Search for the cell housing the specified text and yield its (X, Y) center coordinate. 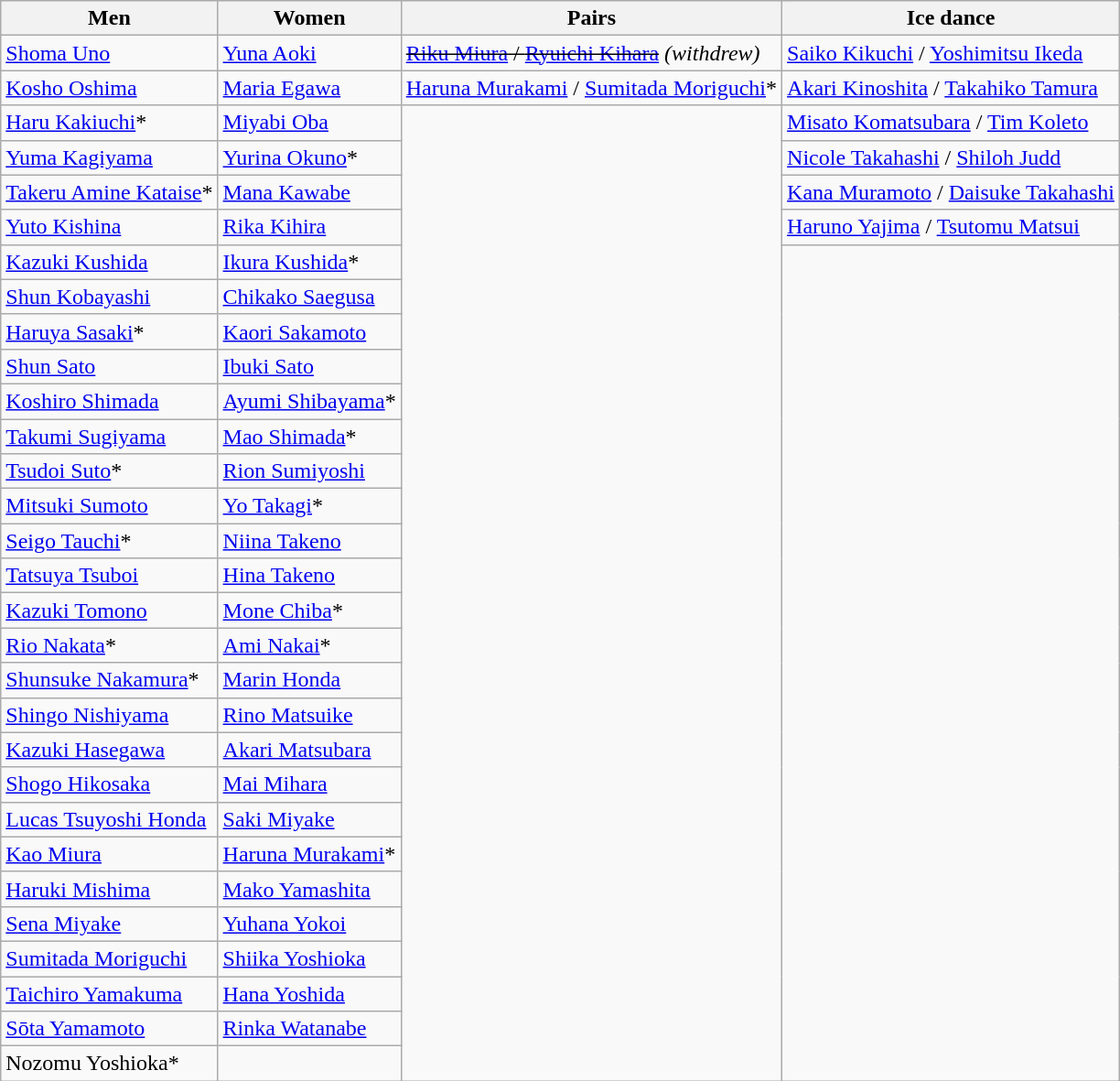
Rinka Watanabe (309, 1029)
Yuna Aoki (309, 53)
Ice dance (952, 18)
Shunsuke Nakamura* (110, 680)
Yuma Kagiyama (110, 157)
Mai Mihara (309, 784)
Lucas Tsuyoshi Honda (110, 819)
Haruna Murakami* (309, 854)
Ibuki Sato (309, 366)
Kao Miura (110, 854)
Rio Nakata* (110, 645)
Nozomu Yoshioka* (110, 1064)
Takeru Amine Kataise* (110, 192)
Mako Yamashita (309, 889)
Rion Sumiyoshi (309, 471)
Ami Nakai* (309, 645)
Sōta Yamamoto (110, 1029)
Shogo Hikosaka (110, 784)
Niina Takeno (309, 541)
Kazuki Kushida (110, 262)
Sumitada Moriguchi (110, 958)
Shun Kobayashi (110, 297)
Yo Takagi* (309, 506)
Mone Chiba* (309, 611)
Hina Takeno (309, 576)
Mitsuki Sumoto (110, 506)
Mao Shimada* (309, 437)
Ayumi Shibayama* (309, 401)
Kazuki Tomono (110, 611)
Kaori Sakamoto (309, 331)
Mana Kawabe (309, 192)
Maria Egawa (309, 88)
Takumi Sugiyama (110, 437)
Sena Miyake (110, 924)
Koshiro Shimada (110, 401)
Akari Kinoshita / Takahiko Tamura (952, 88)
Kosho Oshima (110, 88)
Shiika Yoshioka (309, 958)
Rika Kihira (309, 227)
Hana Yoshida (309, 993)
Kana Muramoto / Daisuke Takahashi (952, 192)
Tsudoi Suto* (110, 471)
Kazuki Hasegawa (110, 750)
Haruna Murakami / Sumitada Moriguchi* (591, 88)
Chikako Saegusa (309, 297)
Misato Komatsubara / Tim Koleto (952, 123)
Men (110, 18)
Saki Miyake (309, 819)
Yuhana Yokoi (309, 924)
Miyabi Oba (309, 123)
Haruya Sasaki* (110, 331)
Shun Sato (110, 366)
Shoma Uno (110, 53)
Taichiro Yamakuma (110, 993)
Haruno Yajima / Tsutomu Matsui (952, 227)
Yuto Kishina (110, 227)
Haru Kakiuchi* (110, 123)
Pairs (591, 18)
Shingo Nishiyama (110, 715)
Akari Matsubara (309, 750)
Riku Miura / Ryuichi Kihara (withdrew) (591, 53)
Rino Matsuike (309, 715)
Yurina Okuno* (309, 157)
Nicole Takahashi / Shiloh Judd (952, 157)
Tatsuya Tsuboi (110, 576)
Ikura Kushida* (309, 262)
Seigo Tauchi* (110, 541)
Saiko Kikuchi / Yoshimitsu Ikeda (952, 53)
Haruki Mishima (110, 889)
Women (309, 18)
Marin Honda (309, 680)
